Detect which cell encompasses the target text, then output its (x, y) center coordinate. 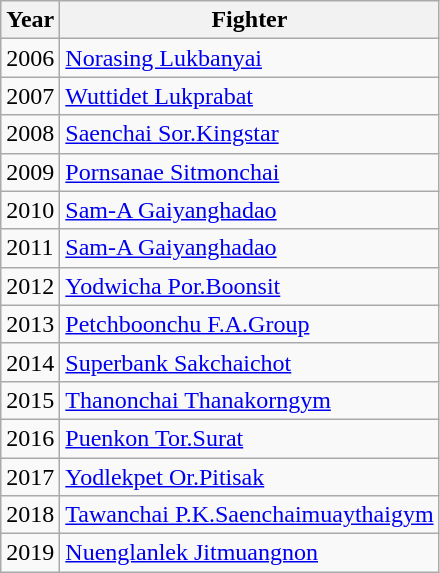
2007 (30, 96)
2006 (30, 58)
Saenchai Sor.Kingstar (250, 134)
Thanonchai Thanakorngym (250, 400)
Fighter (250, 20)
Yodlekpet Or.Pitisak (250, 477)
Wuttidet Lukprabat (250, 96)
2010 (30, 210)
2012 (30, 286)
Petchboonchu F.A.Group (250, 324)
Tawanchai P.K.Saenchaimuaythaigym (250, 515)
Nuenglanlek Jitmuangnon (250, 553)
Yodwicha Por.Boonsit (250, 286)
Superbank Sakchaichot (250, 362)
Norasing Lukbanyai (250, 58)
2018 (30, 515)
2011 (30, 248)
2019 (30, 553)
Year (30, 20)
2009 (30, 172)
2015 (30, 400)
2017 (30, 477)
Pornsanae Sitmonchai (250, 172)
Puenkon Tor.Surat (250, 438)
2013 (30, 324)
2014 (30, 362)
2016 (30, 438)
2008 (30, 134)
